For the text-containing cell, return its midpoint in [X, Y] coordinate format. 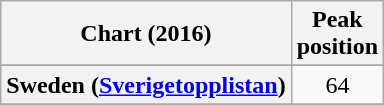
Chart (2016) [146, 34]
64 [337, 85]
Sweden (Sverigetopplistan) [146, 85]
Peakposition [337, 34]
